Output the (X, Y) coordinate of the center of the cell containing the given text.  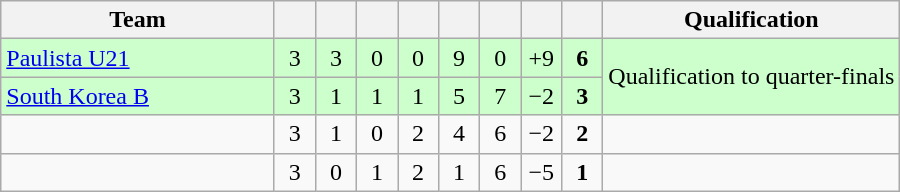
−5 (542, 172)
Qualification (752, 20)
Paulista U21 (138, 58)
Team (138, 20)
+9 (542, 58)
5 (460, 96)
9 (460, 58)
7 (500, 96)
South Korea B (138, 96)
Qualification to quarter-finals (752, 77)
4 (460, 134)
